For the text-containing cell, return its midpoint in [x, y] coordinate format. 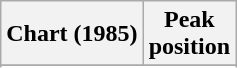
Chart (1985) [72, 34]
Peakposition [189, 34]
